Capture the cell that displays the provided text and extract its (x, y) central coordinate. 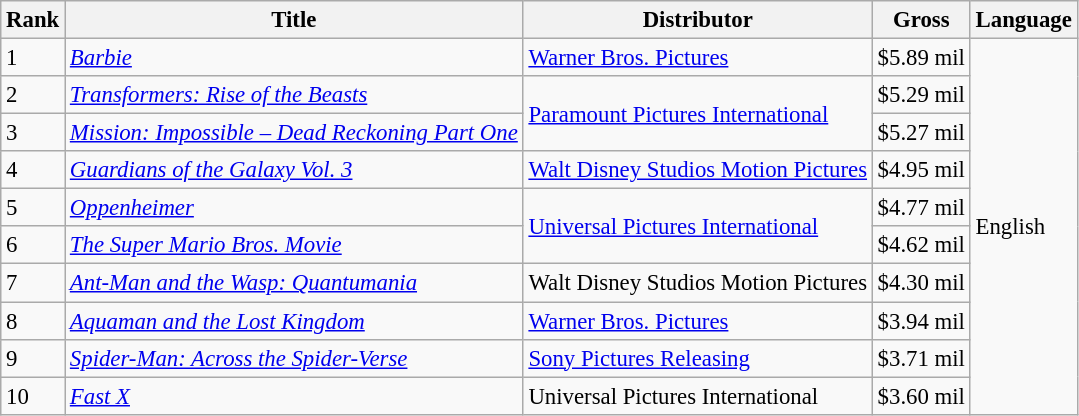
Sony Pictures Releasing (698, 358)
Transformers: Rise of the Beasts (294, 95)
10 (33, 396)
Language (1024, 20)
9 (33, 358)
Fast X (294, 396)
8 (33, 321)
Rank (33, 20)
$4.77 mil (921, 208)
6 (33, 245)
5 (33, 208)
$5.89 mil (921, 58)
The Super Mario Bros. Movie (294, 245)
$3.71 mil (921, 358)
$4.62 mil (921, 245)
$3.60 mil (921, 396)
Oppenheimer (294, 208)
English (1024, 227)
Aquaman and the Lost Kingdom (294, 321)
Ant-Man and the Wasp: Quantumania (294, 283)
Barbie (294, 58)
Distributor (698, 20)
Gross (921, 20)
Mission: Impossible – Dead Reckoning Part One (294, 133)
2 (33, 95)
$5.29 mil (921, 95)
7 (33, 283)
1 (33, 58)
Guardians of the Galaxy Vol. 3 (294, 170)
Spider-Man: Across the Spider-Verse (294, 358)
Title (294, 20)
Paramount Pictures International (698, 114)
$5.27 mil (921, 133)
3 (33, 133)
$4.30 mil (921, 283)
$3.94 mil (921, 321)
$4.95 mil (921, 170)
4 (33, 170)
